Capture the cell that displays the provided text and extract its [X, Y] central coordinate. 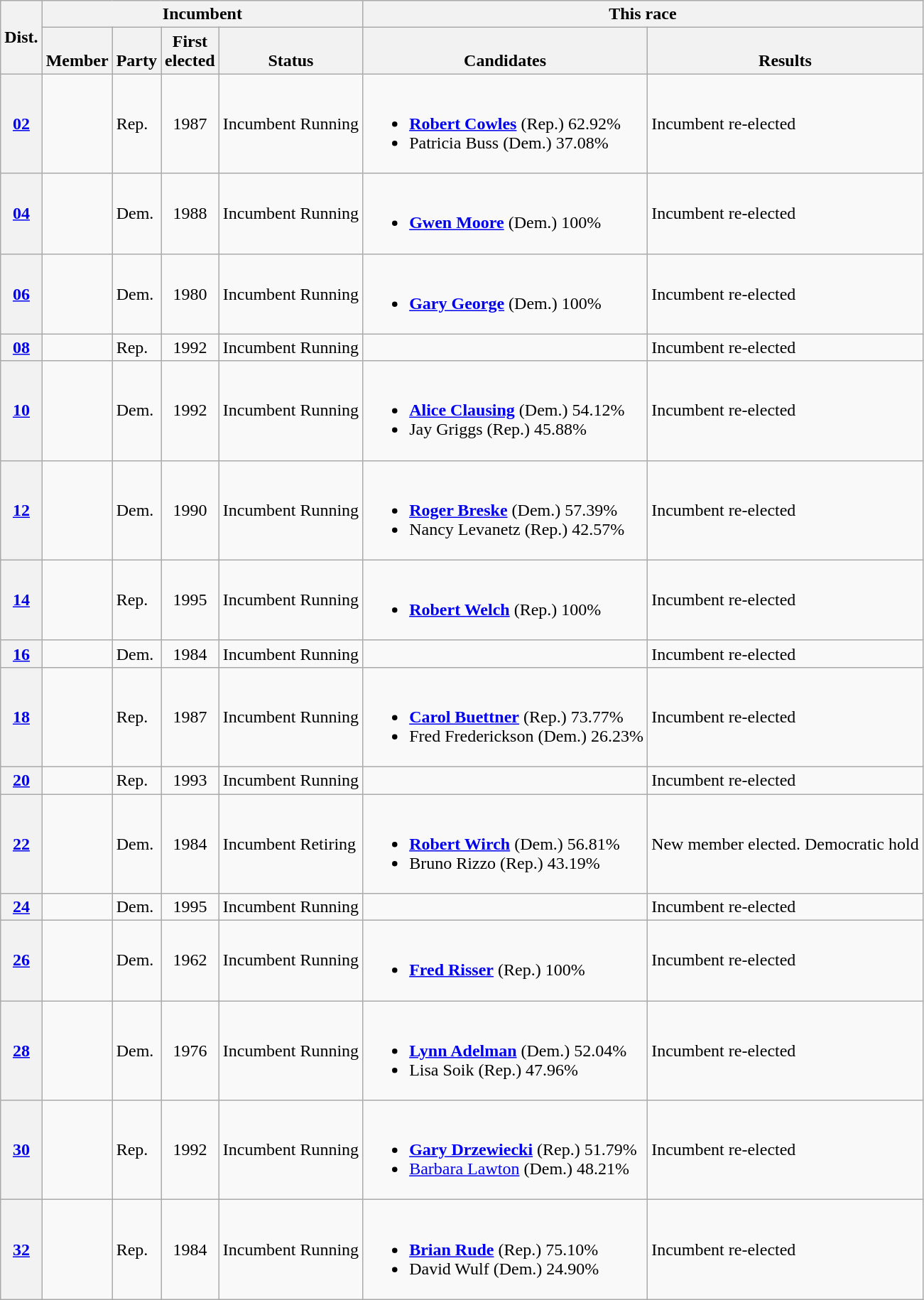
04 [21, 213]
Robert Wirch (Dem.) 56.81%Bruno Rizzo (Rep.) 43.19% [506, 844]
Carol Buettner (Rep.) 73.77%Fred Frederickson (Dem.) 26.23% [506, 717]
18 [21, 717]
Lynn Adelman (Dem.) 52.04%Lisa Soik (Rep.) 47.96% [506, 1051]
1980 [190, 294]
10 [21, 411]
1976 [190, 1051]
New member elected. Democratic hold [786, 844]
Robert Cowles (Rep.) 62.92%Patricia Buss (Dem.) 37.08% [506, 124]
30 [21, 1150]
1962 [190, 960]
Roger Breske (Dem.) 57.39%Nancy Levanetz (Rep.) 42.57% [506, 510]
Party [136, 51]
Gary Drzewiecki (Rep.) 51.79%Barbara Lawton (Dem.) 48.21% [506, 1150]
Status [290, 51]
Gary George (Dem.) 100% [506, 294]
Fred Risser (Rep.) 100% [506, 960]
12 [21, 510]
06 [21, 294]
02 [21, 124]
Incumbent Retiring [290, 844]
32 [21, 1250]
24 [21, 907]
Results [786, 51]
Alice Clausing (Dem.) 54.12%Jay Griggs (Rep.) 45.88% [506, 411]
Firstelected [190, 51]
Gwen Moore (Dem.) 100% [506, 213]
Candidates [506, 51]
1990 [190, 510]
1993 [190, 780]
Robert Welch (Rep.) 100% [506, 600]
28 [21, 1051]
Brian Rude (Rep.) 75.10%David Wulf (Dem.) 24.90% [506, 1250]
Dist. [21, 37]
This race [643, 14]
Member [77, 51]
16 [21, 654]
08 [21, 347]
22 [21, 844]
20 [21, 780]
14 [21, 600]
1988 [190, 213]
26 [21, 960]
Incumbent [202, 14]
